Identify which cell holds the provided text, then report its [x, y] central coordinate. 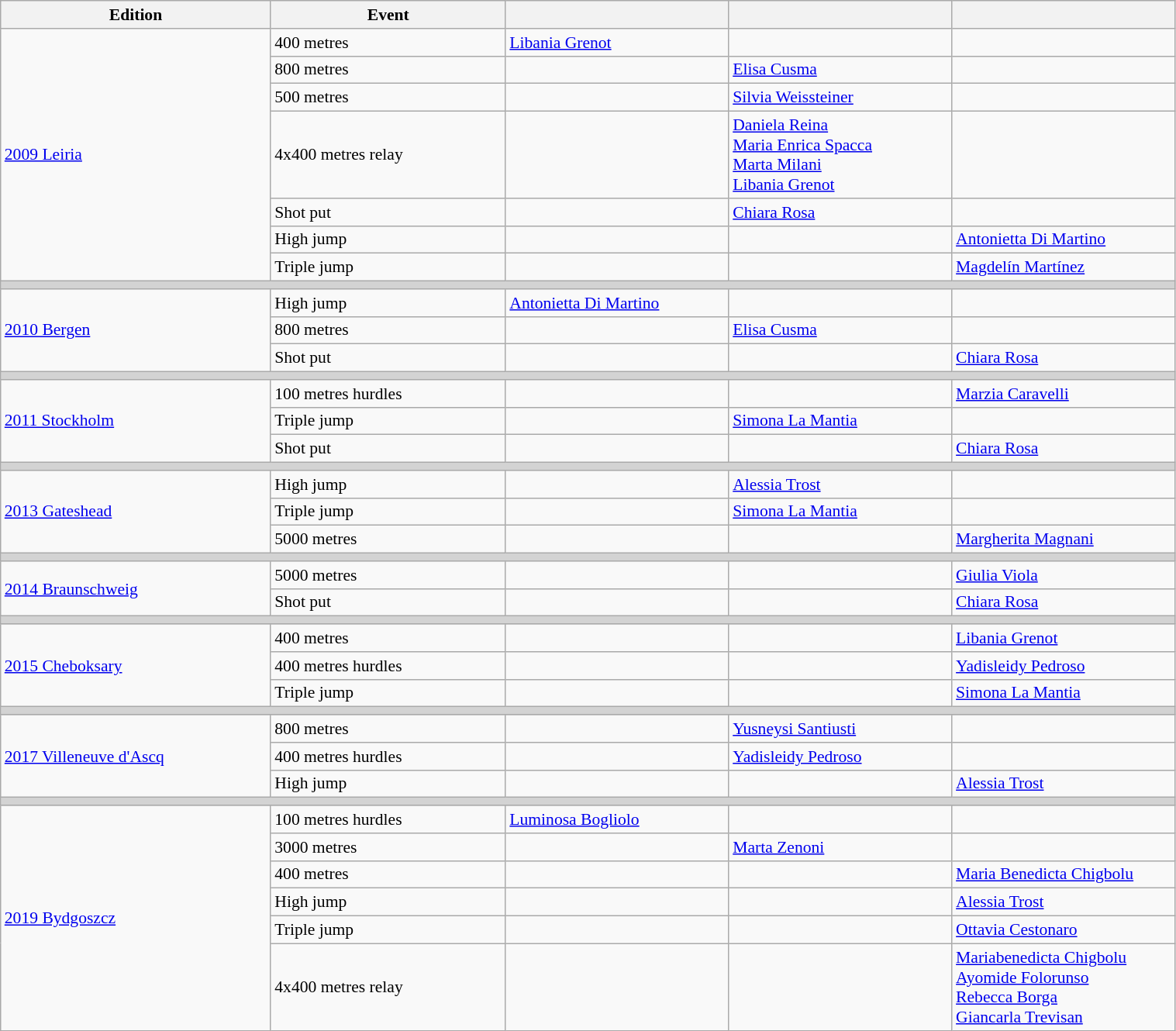
Event [388, 15]
2014 Braunschweig [136, 589]
2019 Bydgoszcz [136, 918]
2009 Leiria [136, 155]
2010 Bergen [136, 330]
Yusneysi Santiusti [840, 729]
Mariabenedicta ChigboluAyomide FolorunsoRebecca BorgaGiancarla Trevisan [1064, 987]
2015 Cheboksary [136, 665]
Magdelín Martínez [1064, 267]
2017 Villeneuve d'Ascq [136, 757]
Daniela ReinaMaria Enrica SpaccaMarta MilaniLibania Grenot [840, 155]
Maria Benedicta Chigbolu [1064, 874]
Edition [136, 15]
Silvia Weissteiner [840, 98]
2011 Stockholm [136, 422]
Marta Zenoni [840, 847]
Margherita Magnani [1064, 540]
3000 metres [388, 847]
2013 Gateshead [136, 512]
Ottavia Cestonaro [1064, 930]
Marzia Caravelli [1064, 394]
Luminosa Bogliolo [617, 819]
500 metres [388, 98]
Giulia Viola [1064, 575]
